Locate the cell with the specified text and output its [x, y] center coordinate. 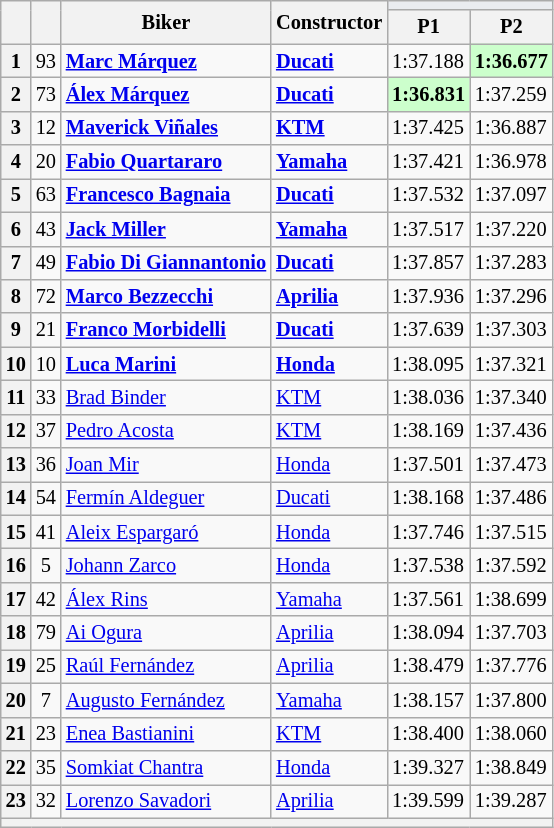
P1 [428, 27]
1:39.599 [428, 801]
1:37.097 [512, 195]
2 [16, 94]
1:38.479 [428, 666]
Biker [166, 22]
Álex Márquez [166, 94]
Joan Mir [166, 465]
63 [46, 195]
1:38.169 [428, 431]
Ai Ogura [166, 633]
1:37.746 [428, 532]
Fermín Aldeguer [166, 498]
Augusto Fernández [166, 700]
Fabio Di Giannantonio [166, 263]
Pedro Acosta [166, 431]
Marco Bezzecchi [166, 296]
41 [46, 532]
1:38.849 [512, 767]
72 [46, 296]
1:36.831 [428, 94]
1:37.188 [428, 61]
1:37.800 [512, 700]
1:38.699 [512, 599]
1:37.703 [512, 633]
Luca Marini [166, 364]
1:38.036 [428, 397]
1:37.321 [512, 364]
Constructor [329, 22]
Lorenzo Savadori [166, 801]
42 [46, 599]
Álex Rins [166, 599]
1:37.639 [428, 330]
1:38.157 [428, 700]
Fabio Quartararo [166, 162]
32 [46, 801]
14 [16, 498]
Maverick Viñales [166, 128]
15 [16, 532]
1:37.220 [512, 229]
1:37.561 [428, 599]
43 [46, 229]
1:39.327 [428, 767]
1:37.486 [512, 498]
1:38.400 [428, 734]
1:37.592 [512, 565]
1:38.168 [428, 498]
1:37.473 [512, 465]
1:38.095 [428, 364]
18 [16, 633]
35 [46, 767]
1:37.340 [512, 397]
36 [46, 465]
1:37.303 [512, 330]
1:37.532 [428, 195]
Aleix Espargaró [166, 532]
13 [16, 465]
17 [16, 599]
Franco Morbidelli [166, 330]
1:37.296 [512, 296]
33 [46, 397]
Jack Miller [166, 229]
25 [46, 666]
1:37.501 [428, 465]
1:38.094 [428, 633]
1:36.677 [512, 61]
8 [16, 296]
1:37.421 [428, 162]
1:37.538 [428, 565]
3 [16, 128]
1:37.517 [428, 229]
Somkiat Chantra [166, 767]
1:37.283 [512, 263]
22 [16, 767]
9 [16, 330]
37 [46, 431]
Francesco Bagnaia [166, 195]
Brad Binder [166, 397]
Johann Zarco [166, 565]
1:39.287 [512, 801]
P2 [512, 27]
Marc Márquez [166, 61]
Enea Bastianini [166, 734]
6 [16, 229]
49 [46, 263]
4 [16, 162]
79 [46, 633]
1:37.515 [512, 532]
1:37.936 [428, 296]
1 [16, 61]
93 [46, 61]
19 [16, 666]
11 [16, 397]
1:38.060 [512, 734]
54 [46, 498]
Raúl Fernández [166, 666]
1:37.425 [428, 128]
1:36.978 [512, 162]
1:37.259 [512, 94]
1:37.436 [512, 431]
16 [16, 565]
1:36.887 [512, 128]
1:37.776 [512, 666]
73 [46, 94]
1:37.857 [428, 263]
